Return (X, Y) of the center of cell containing provided text 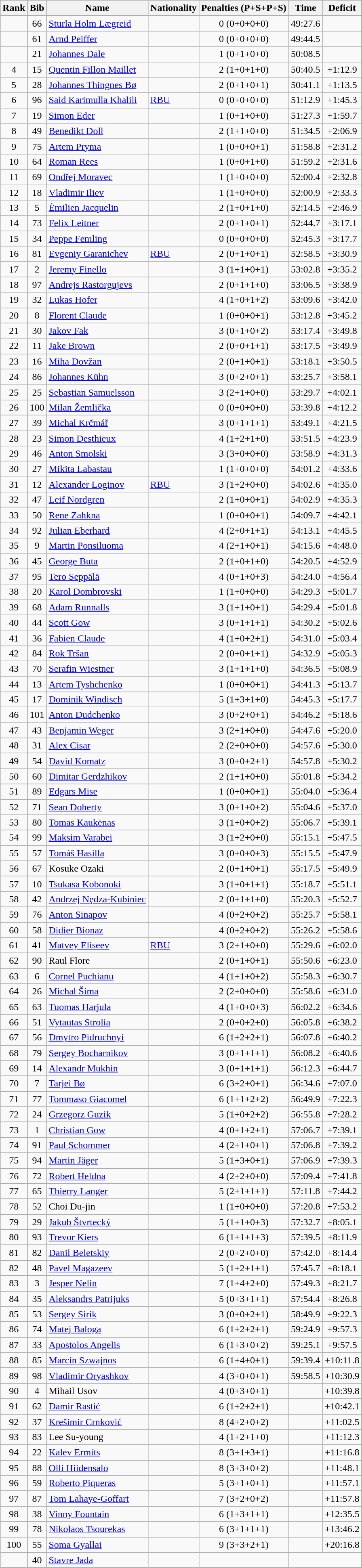
54:13.1 (305, 530)
+2:46.9 (342, 208)
+4:21.5 (342, 423)
51:59.2 (305, 161)
4 (0+1+0+3) (244, 576)
+20:16.8 (342, 1545)
+4:02.1 (342, 392)
53:02.8 (305, 269)
57:32.7 (305, 1222)
3 (3+0+0+0) (244, 454)
Olli Hiidensalo (97, 1468)
59:39.4 (305, 1360)
3 (1+1+1+0) (244, 669)
+7:53.2 (342, 1207)
+3:30.9 (342, 254)
5 (1+2+1+1) (244, 1268)
53:06.5 (305, 285)
Name (97, 8)
+2:31.2 (342, 146)
55:17.5 (305, 868)
54:24.0 (305, 576)
Tarjei Bø (97, 1084)
59:58.5 (305, 1375)
53:18.1 (305, 361)
4 (1+0+2+1) (244, 638)
+11:02.5 (342, 1421)
49:27.6 (305, 23)
59:24.9 (305, 1329)
Christian Gow (97, 1130)
55:20.3 (305, 899)
+6:40.2 (342, 1038)
+5:47.5 (342, 838)
57:06.8 (305, 1145)
+7:41.8 (342, 1176)
Vladimir Oryashkov (97, 1375)
4 (1+1+0+2) (244, 976)
+3:58.1 (342, 377)
+9:57.5 (342, 1345)
Stavre Jada (97, 1560)
Andrzej Nędza-Kubiniec (97, 899)
Rene Zahkna (97, 515)
4 (0+1+2+1) (244, 1130)
59:25.1 (305, 1345)
+3:17.1 (342, 223)
49:44.5 (305, 39)
5 (1+3+1+0) (244, 700)
5 (0+3+1+1) (244, 1299)
+4:31.3 (342, 454)
53:29.7 (305, 392)
51:12.9 (305, 100)
4 (2+2+0+0) (244, 1176)
55:29.6 (305, 945)
56:34.6 (305, 1084)
+4:35.0 (342, 484)
Anton Sinapov (97, 914)
Tommaso Giacomel (97, 1099)
Tomáš Hasilla (97, 853)
+3:49.9 (342, 346)
Anton Dudchenko (97, 715)
52:44.7 (305, 223)
Alexandr Mukhin (97, 1068)
Raul Flore (97, 961)
6 (3+2+0+1) (244, 1084)
Ondřej Moravec (97, 177)
Trevor Kiers (97, 1237)
6 (1+1+1+3) (244, 1237)
Jakov Fak (97, 331)
Danil Beletskiy (97, 1253)
52:00.4 (305, 177)
54:36.5 (305, 669)
Edgars Mise (97, 792)
Said Karimulla Khalili (97, 100)
Sebastian Samuelsson (97, 392)
54:57.6 (305, 746)
54:29.4 (305, 607)
Vladimir Iliev (97, 193)
58:49.9 (305, 1314)
+6:02.0 (342, 945)
Benjamin Weger (97, 730)
Julian Eberhard (97, 530)
Robert Heldna (97, 1176)
Arnd Peiffer (97, 39)
+5:17.7 (342, 700)
+4:52.9 (342, 561)
Adam Runnalls (97, 607)
54:29.3 (305, 592)
54:02.6 (305, 484)
Vytautas Strolia (97, 1022)
56:07.8 (305, 1038)
+5:37.0 (342, 807)
+2:31.6 (342, 161)
4 (2+0+1+1) (244, 530)
4 (0+3+0+1) (244, 1391)
56:05.8 (305, 1022)
+8:05.1 (342, 1222)
4 (3+0+0+1) (244, 1375)
5 (1+3+0+1) (244, 1160)
Leif Nordgren (97, 500)
Tero Seppälä (97, 576)
57:06.9 (305, 1160)
Dimitar Gerdzhikov (97, 776)
55:58.6 (305, 992)
+5:47.9 (342, 853)
Kalev Ermits (97, 1453)
Florent Claude (97, 315)
+8:11.9 (342, 1237)
Tuomas Harjula (97, 1007)
6 (1+4+0+1) (244, 1360)
6 (1+1+2+2) (244, 1099)
55:06.7 (305, 822)
+3:50.5 (342, 361)
Nationality (174, 8)
53:25.7 (305, 377)
53:58.9 (305, 454)
Sturla Holm Lægreid (97, 23)
55:58.3 (305, 976)
53:51.5 (305, 438)
8 (3+3+0+2) (244, 1468)
Apostolos Angelis (97, 1345)
56:08.2 (305, 1053)
Michal Šíma (97, 992)
5 (2+1+1+1) (244, 1191)
7 (1+4+2+0) (244, 1283)
Artem Tyshchenko (97, 684)
Paul Schommer (97, 1145)
+4:33.6 (342, 469)
54:31.0 (305, 638)
Roman Rees (97, 161)
+10:30.9 (342, 1375)
Sergey Bocharnikov (97, 1053)
+6:23.0 (342, 961)
Sean Doherty (97, 807)
Andrejs Rastorgujevs (97, 285)
54:30.2 (305, 623)
3 (1+0+1+1) (244, 884)
57:45.7 (305, 1268)
+5:02.6 (342, 623)
+10:42.1 (342, 1406)
Matvey Eliseev (97, 945)
5 (3+1+0+1) (244, 1483)
+2:33.3 (342, 193)
+4:42.1 (342, 515)
53:12.8 (305, 315)
+7:44.2 (342, 1191)
+11:57.8 (342, 1499)
+3:49.8 (342, 331)
+5:01.7 (342, 592)
+7:07.0 (342, 1084)
54:02.9 (305, 500)
+9:57.3 (342, 1329)
1 (37, 1130)
2 (37, 269)
+8:18.1 (342, 1268)
Felix Leitner (97, 223)
53:17.4 (305, 331)
Johannes Kühn (97, 377)
8 (3+1+3+1) (244, 1453)
Rank (14, 8)
+11:16.8 (342, 1453)
+3:38.9 (342, 285)
+7:39.3 (342, 1160)
+5:36.4 (342, 792)
Sergey Sirik (97, 1314)
55:04.0 (305, 792)
Michal Krčmář (97, 423)
1 (0+0+1+0) (244, 161)
54:20.5 (305, 561)
Aleksandrs Patrijuks (97, 1299)
50:08.5 (305, 54)
54:45.3 (305, 700)
+7:39.1 (342, 1130)
54:01.2 (305, 469)
+9:22.3 (342, 1314)
Penalties (P+S+P+S) (244, 8)
+8:14.4 (342, 1253)
Simon Desthieux (97, 438)
4 (1+0+1+2) (244, 300)
3 (0+0+0+3) (244, 853)
56:55.8 (305, 1114)
57:09.4 (305, 1176)
3 (1+0+0+2) (244, 822)
Grzegorz Guzik (97, 1114)
Vinny Fountain (97, 1514)
54:41.3 (305, 684)
+5:52.7 (342, 899)
54:57.8 (305, 761)
Lee Su-young (97, 1437)
6 (3+1+1+1) (244, 1529)
+5:20.0 (342, 730)
+4:45.5 (342, 530)
Deficit (342, 8)
Evgeniy Garanichev (97, 254)
Dmytro Pidruchnyi (97, 1038)
Maksim Varabei (97, 838)
101 (37, 715)
Jake Brown (97, 346)
+4:35.3 (342, 500)
Anton Smolski (97, 454)
+10:11.8 (342, 1360)
Miha Dovžan (97, 361)
50:40.5 (305, 69)
9 (3+3+2+1) (244, 1545)
54:47.6 (305, 730)
53:17.5 (305, 346)
Jeremy Finello (97, 269)
+4:23.9 (342, 438)
+7:39.2 (342, 1145)
53:09.6 (305, 300)
+8:21.7 (342, 1283)
David Komatz (97, 761)
52:45.3 (305, 239)
+1:13.5 (342, 85)
54:32.9 (305, 653)
+4:56.4 (342, 576)
6 (1+3+1+1) (244, 1514)
Milan Žemlička (97, 407)
Benedikt Doll (97, 131)
Peppe Femling (97, 239)
57:54.4 (305, 1299)
Time (305, 8)
51:27.3 (305, 115)
57:39.5 (305, 1237)
+6:40.6 (342, 1053)
+3:17.7 (342, 239)
Mihail Usov (97, 1391)
+5:51.1 (342, 884)
2 (0+0+2+0) (244, 1022)
+5:03.4 (342, 638)
4 (1+0+0+3) (244, 1007)
+5:18.6 (342, 715)
Tsukasa Kobonoki (97, 884)
+8:26.8 (342, 1299)
57:20.8 (305, 1207)
Mikita Labastau (97, 469)
5 (1+0+2+2) (244, 1114)
+6:34.6 (342, 1007)
Scott Gow (97, 623)
8 (4+2+0+2) (244, 1421)
Fabien Claude (97, 638)
55:15.5 (305, 853)
Johannes Thingnes Bø (97, 85)
56:02.2 (305, 1007)
+5:58.1 (342, 914)
Didier Bionaz (97, 930)
+3:42.0 (342, 300)
52:58.5 (305, 254)
51:58.8 (305, 146)
+3:35.2 (342, 269)
Martin Jäger (97, 1160)
+7:22.3 (342, 1099)
+5:34.2 (342, 776)
55:18.7 (305, 884)
+5:13.7 (342, 684)
52:14.5 (305, 208)
Johannes Dale (97, 54)
2 (1+0+0+1) (244, 500)
+2:32.8 (342, 177)
+11:48.1 (342, 1468)
Soma Gyallai (97, 1545)
57:06.7 (305, 1130)
Jakub Štvrtecký (97, 1222)
+10:39.8 (342, 1391)
5 (1+1+0+3) (244, 1222)
George Buta (97, 561)
54:46.2 (305, 715)
55:25.7 (305, 914)
57:49.3 (305, 1283)
+5:08.9 (342, 669)
+1:59.7 (342, 115)
Simon Eder (97, 115)
Thierry Langer (97, 1191)
53:39.8 (305, 407)
Tom Lahaye-Goffart (97, 1499)
53:49.1 (305, 423)
2 (0+2+0+0) (244, 1253)
57:11.8 (305, 1191)
+1:12.9 (342, 69)
Émilien Jacquelin (97, 208)
+1:45.3 (342, 100)
+5:39.1 (342, 822)
51:34.5 (305, 131)
+5:05.3 (342, 653)
Dominik Windisch (97, 700)
+2:06.9 (342, 131)
7 (3+2+0+2) (244, 1499)
Kosuke Ozaki (97, 868)
Serafin Wiestner (97, 669)
55:04.6 (305, 807)
Choi Du-jin (97, 1207)
+6:30.7 (342, 976)
Karol Dombrovski (97, 592)
55:26.2 (305, 930)
54:15.6 (305, 546)
56:12.3 (305, 1068)
Rok Tršan (97, 653)
Jesper Nelin (97, 1283)
+12:35.5 (342, 1514)
52:00.9 (305, 193)
+3:45.2 (342, 315)
Quentin Fillon Maillet (97, 69)
57:42.0 (305, 1253)
50:41.1 (305, 85)
56:49.9 (305, 1099)
55:15.1 (305, 838)
Damir Rastić (97, 1406)
55:50.6 (305, 961)
+4:12.2 (342, 407)
+5:49.9 (342, 868)
Matej Baloga (97, 1329)
Nikolaos Tsourekas (97, 1529)
+7:28.2 (342, 1114)
Marcin Szwajnos (97, 1360)
Cornel Puchianu (97, 976)
Alexander Loginov (97, 484)
+6:31.0 (342, 992)
55:01.8 (305, 776)
3 (37, 1283)
+5:01.8 (342, 607)
Bib (37, 8)
Pavel Magazeev (97, 1268)
+5:58.6 (342, 930)
Alex Cisar (97, 746)
6 (1+3+0+2) (244, 1345)
+13:46.2 (342, 1529)
+11:57.1 (342, 1483)
Lukas Hofer (97, 300)
54:09.7 (305, 515)
Tomas Kaukėnas (97, 822)
+6:44.7 (342, 1068)
Martin Ponsiluoma (97, 546)
+11:12.3 (342, 1437)
Artem Pryma (97, 146)
Krešimir Crnković (97, 1421)
+6:38.2 (342, 1022)
Roberto Piqueras (97, 1483)
+5:30.0 (342, 746)
+5:30.2 (342, 761)
+4:48.0 (342, 546)
